For the text-containing cell, return its midpoint in [x, y] coordinate format. 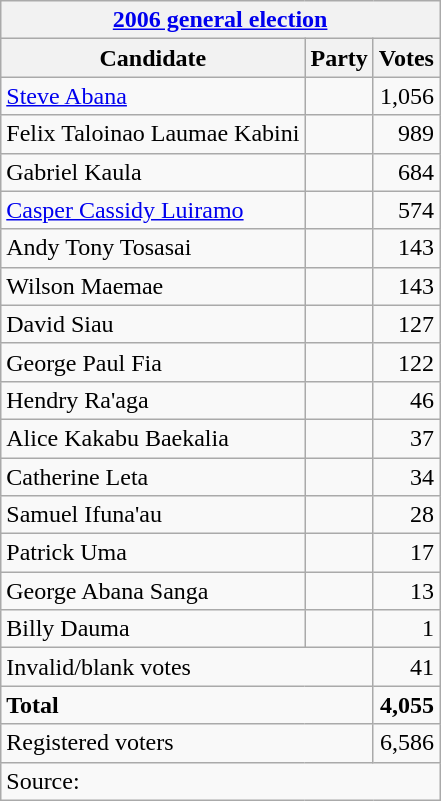
41 [406, 667]
George Paul Fia [153, 362]
13 [406, 591]
17 [406, 553]
Invalid/blank votes [188, 667]
6,586 [406, 743]
122 [406, 362]
Samuel Ifuna'au [153, 515]
574 [406, 210]
Source: [220, 781]
Wilson Maemae [153, 286]
1,056 [406, 96]
37 [406, 438]
Gabriel Kaula [153, 172]
28 [406, 515]
Votes [406, 58]
989 [406, 134]
David Siau [153, 324]
Steve Abana [153, 96]
George Abana Sanga [153, 591]
127 [406, 324]
Total [188, 705]
1 [406, 629]
Billy Dauma [153, 629]
Hendry Ra'aga [153, 400]
Catherine Leta [153, 477]
Party [339, 58]
4,055 [406, 705]
Candidate [153, 58]
Andy Tony Tosasai [153, 248]
Patrick Uma [153, 553]
2006 general election [220, 20]
Felix Taloinao Laumae Kabini [153, 134]
684 [406, 172]
Casper Cassidy Luiramo [153, 210]
Alice Kakabu Baekalia [153, 438]
Registered voters [188, 743]
46 [406, 400]
34 [406, 477]
